Capture the cell that displays the provided text and extract its [X, Y] central coordinate. 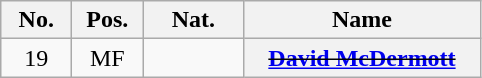
Pos. [108, 20]
Name [362, 20]
No. [36, 20]
Nat. [194, 20]
19 [36, 58]
MF [108, 58]
David McDermott [362, 58]
